Search for the cell housing the specified text and yield its [x, y] center coordinate. 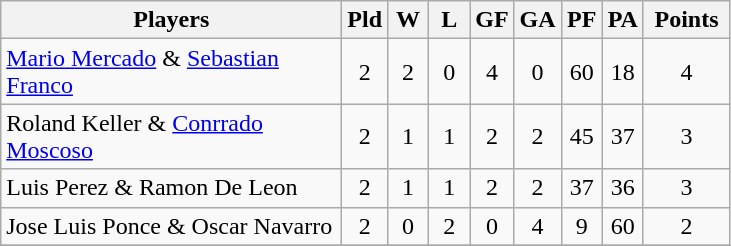
Jose Luis Ponce & Oscar Navarro [172, 226]
PA [622, 20]
Pld [365, 20]
Players [172, 20]
W [408, 20]
Points [686, 20]
45 [582, 136]
Mario Mercado & Sebastian Franco [172, 72]
PF [582, 20]
18 [622, 72]
L [450, 20]
9 [582, 226]
GF [492, 20]
Luis Perez & Ramon De Leon [172, 188]
Roland Keller & Conrrado Moscoso [172, 136]
GA [538, 20]
36 [622, 188]
